Output the [X, Y] coordinate of the center of the cell containing the given text.  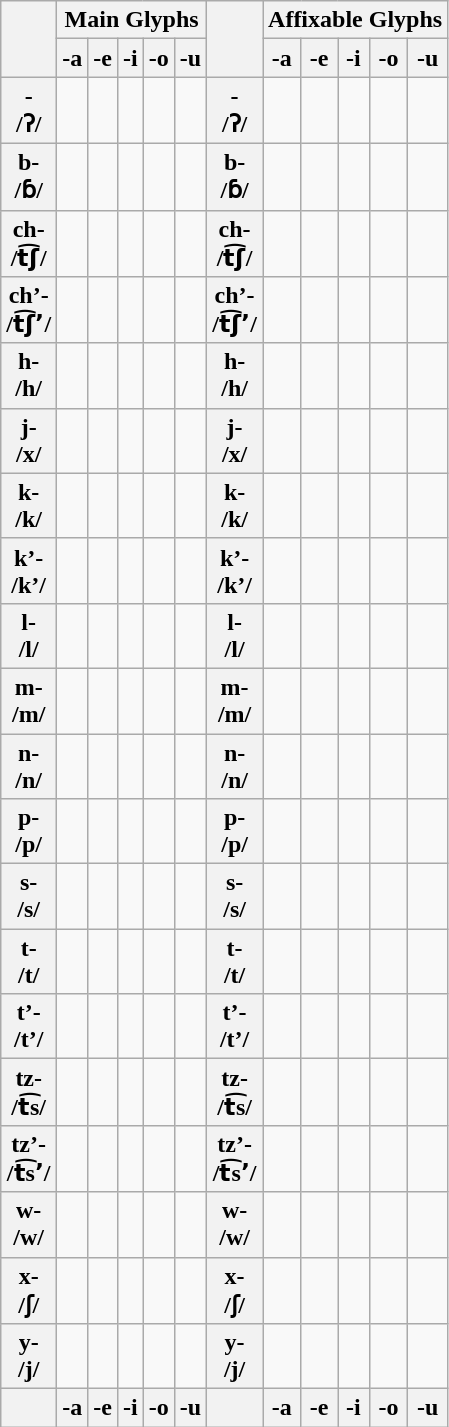
Main Glyphs [132, 20]
Affixable Glyphs [356, 20]
